Locate the cell with the specified text and output its [x, y] center coordinate. 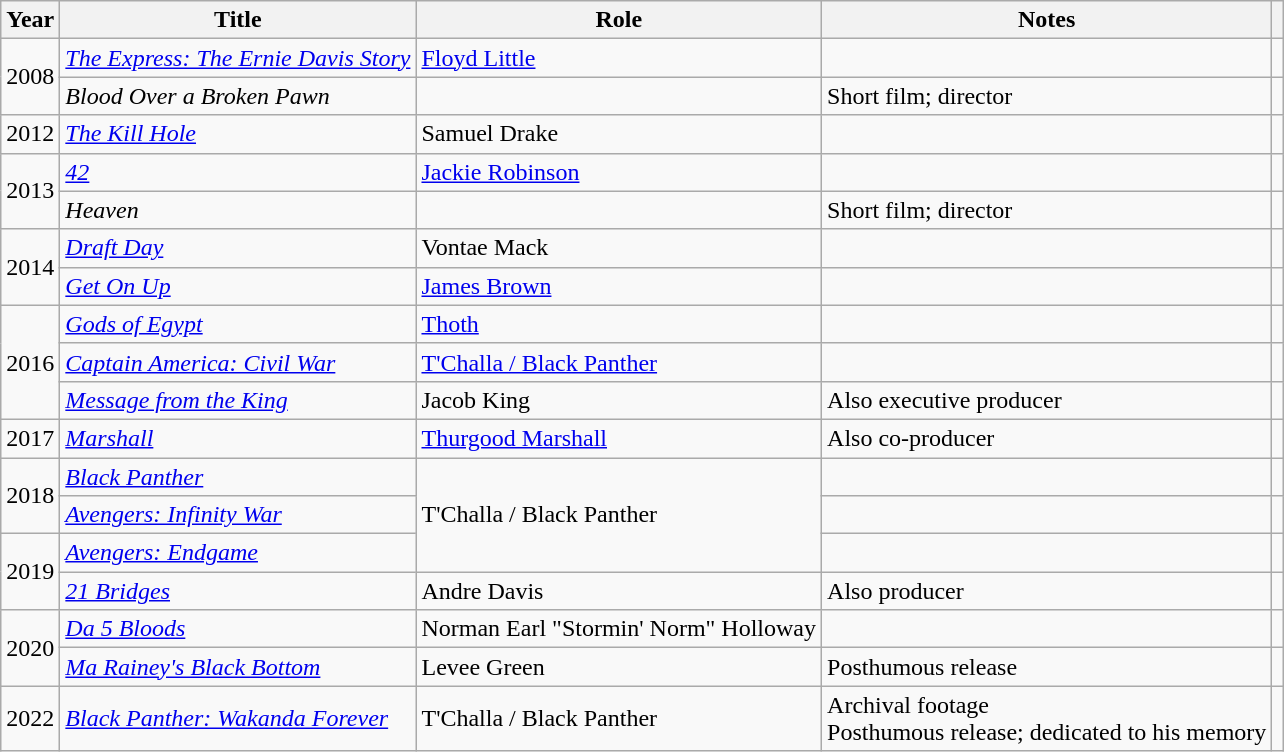
Also producer [1047, 591]
21 Bridges [238, 591]
Norman Earl "Stormin' Norm" Holloway [619, 629]
2022 [30, 718]
Captain America: Civil War [238, 362]
Marshall [238, 438]
Avengers: Endgame [238, 553]
Message from the King [238, 400]
Also executive producer [1047, 400]
Black Panther: Wakanda Forever [238, 718]
Levee Green [619, 667]
Draft Day [238, 248]
Avengers: Infinity War [238, 515]
Get On Up [238, 286]
Samuel Drake [619, 134]
Floyd Little [619, 58]
Jacob King [619, 400]
2014 [30, 267]
Heaven [238, 210]
Thoth [619, 324]
2012 [30, 134]
Jackie Robinson [619, 172]
Vontae Mack [619, 248]
Notes [1047, 20]
2019 [30, 572]
2020 [30, 648]
The Express: The Ernie Davis Story [238, 58]
Black Panther [238, 477]
Thurgood Marshall [619, 438]
Posthumous release [1047, 667]
Ma Rainey's Black Bottom [238, 667]
Year [30, 20]
Gods of Egypt [238, 324]
Blood Over a Broken Pawn [238, 96]
Also co-producer [1047, 438]
Andre Davis [619, 591]
The Kill Hole [238, 134]
Role [619, 20]
Archival footagePosthumous release; dedicated to his memory [1047, 718]
2008 [30, 77]
2018 [30, 496]
Title [238, 20]
2016 [30, 362]
Da 5 Bloods [238, 629]
2017 [30, 438]
42 [238, 172]
2013 [30, 191]
James Brown [619, 286]
